Capture the cell that displays the provided text and extract its [X, Y] central coordinate. 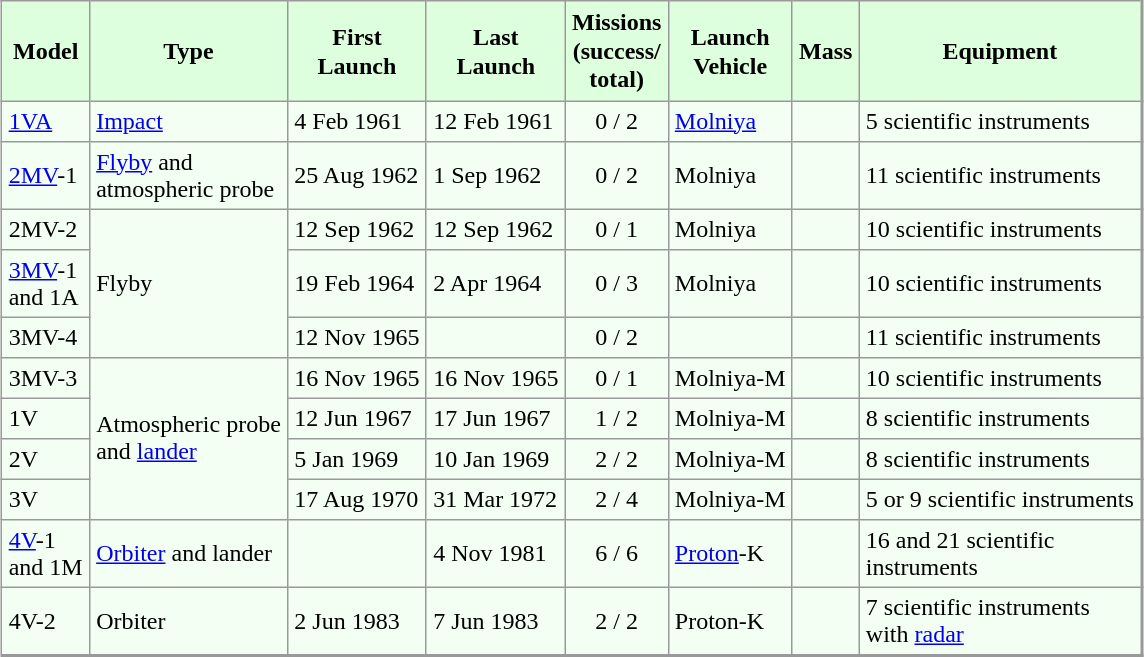
3MV-1and 1A [46, 283]
Mass [826, 51]
2MV-2 [46, 229]
5 Jan 1969 [358, 458]
12 Feb 1961 [496, 121]
Flyby and atmospheric probe [188, 175]
0 / 3 [616, 283]
FirstLaunch [358, 51]
4 Nov 1981 [496, 553]
12 Jun 1967 [358, 418]
7 Jun 1983 [496, 621]
2 Jun 1983 [358, 621]
4V-2 [46, 621]
LaunchVehicle [730, 51]
Model [46, 51]
5 scientific instruments [1000, 121]
31 Mar 1972 [496, 499]
16 and 21 scientific instruments [1000, 553]
3MV-4 [46, 337]
6 / 6 [616, 553]
1V [46, 418]
5 or 9 scientific instruments [1000, 499]
Impact [188, 121]
19 Feb 1964 [358, 283]
3MV-3 [46, 377]
25 Aug 1962 [358, 175]
2MV-1 [46, 175]
Flyby [188, 283]
17 Aug 1970 [358, 499]
Orbiter [188, 621]
1VA [46, 121]
12 Nov 1965 [358, 337]
Orbiter and lander [188, 553]
10 Jan 1969 [496, 458]
7 scientific instruments with radar [1000, 621]
Type [188, 51]
3V [46, 499]
1 Sep 1962 [496, 175]
Atmospheric probeand lander [188, 438]
Equipment [1000, 51]
4V-1and 1M [46, 553]
17 Jun 1967 [496, 418]
LastLaunch [496, 51]
Missions(success/total) [616, 51]
2V [46, 458]
2 Apr 1964 [496, 283]
4 Feb 1961 [358, 121]
2 / 4 [616, 499]
1 / 2 [616, 418]
